Capture the cell that displays the provided text and extract its [X, Y] central coordinate. 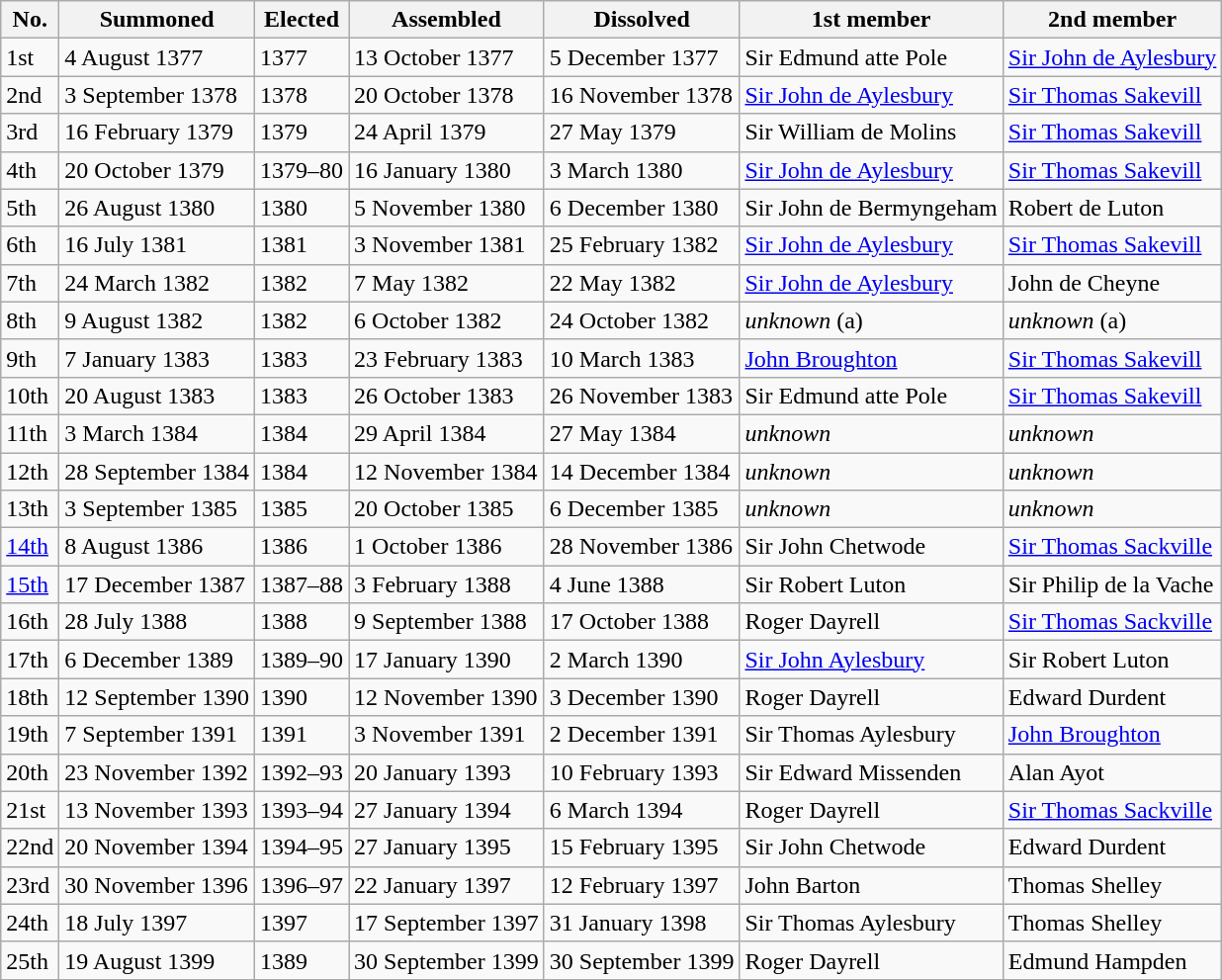
26 October 1383 [447, 396]
1st [30, 57]
4 June 1388 [642, 584]
3 November 1381 [447, 245]
1391 [303, 735]
3 December 1390 [642, 697]
20 October 1378 [447, 95]
23rd [30, 885]
5 November 1380 [447, 208]
15 February 1395 [642, 847]
10th [30, 396]
Sir John Aylesbury [871, 660]
1386 [303, 547]
6th [30, 245]
3 March 1380 [642, 170]
2nd [30, 95]
5th [30, 208]
1392–93 [303, 772]
17th [30, 660]
28 September 1384 [157, 472]
27 May 1379 [642, 133]
3 November 1391 [447, 735]
6 March 1394 [642, 810]
18 July 1397 [157, 923]
26 August 1380 [157, 208]
24 October 1382 [642, 320]
24 March 1382 [157, 283]
Dissolved [642, 20]
10 February 1393 [642, 772]
18th [30, 697]
20 October 1379 [157, 170]
20 October 1385 [447, 509]
30 November 1396 [157, 885]
12 November 1390 [447, 697]
Elected [303, 20]
12 November 1384 [447, 472]
4th [30, 170]
10 March 1383 [642, 358]
3 September 1385 [157, 509]
29 April 1384 [447, 433]
3 February 1388 [447, 584]
25th [30, 960]
22 May 1382 [642, 283]
16 July 1381 [157, 245]
22 January 1397 [447, 885]
Sir William de Molins [871, 133]
4 August 1377 [157, 57]
No. [30, 20]
6 December 1385 [642, 509]
9 August 1382 [157, 320]
Robert de Luton [1112, 208]
1387–88 [303, 584]
1393–94 [303, 810]
1389–90 [303, 660]
27 January 1395 [447, 847]
2 December 1391 [642, 735]
25 February 1382 [642, 245]
1 October 1386 [447, 547]
26 November 1383 [642, 396]
7 May 1382 [447, 283]
John Barton [871, 885]
16th [30, 622]
23 November 1392 [157, 772]
7th [30, 283]
1389 [303, 960]
22nd [30, 847]
1397 [303, 923]
3 September 1378 [157, 95]
8 August 1386 [157, 547]
31 January 1398 [642, 923]
19 August 1399 [157, 960]
28 November 1386 [642, 547]
1385 [303, 509]
Sir John de Bermyngeham [871, 208]
5 December 1377 [642, 57]
14th [30, 547]
14 December 1384 [642, 472]
12 September 1390 [157, 697]
6 October 1382 [447, 320]
Sir Edward Missenden [871, 772]
20 January 1393 [447, 772]
8th [30, 320]
13th [30, 509]
24 April 1379 [447, 133]
9th [30, 358]
1378 [303, 95]
2nd member [1112, 20]
1390 [303, 697]
13 November 1393 [157, 810]
Summoned [157, 20]
16 November 1378 [642, 95]
12th [30, 472]
24th [30, 923]
27 January 1394 [447, 810]
16 February 1379 [157, 133]
9 September 1388 [447, 622]
21st [30, 810]
John de Cheyne [1112, 283]
Assembled [447, 20]
28 July 1388 [157, 622]
7 September 1391 [157, 735]
Edmund Hampden [1112, 960]
6 December 1380 [642, 208]
3 March 1384 [157, 433]
6 December 1389 [157, 660]
1394–95 [303, 847]
1379 [303, 133]
17 January 1390 [447, 660]
20 November 1394 [157, 847]
16 January 1380 [447, 170]
Alan Ayot [1112, 772]
1379–80 [303, 170]
Sir Philip de la Vache [1112, 584]
19th [30, 735]
12 February 1397 [642, 885]
23 February 1383 [447, 358]
1st member [871, 20]
27 May 1384 [642, 433]
20th [30, 772]
1380 [303, 208]
17 October 1388 [642, 622]
13 October 1377 [447, 57]
1377 [303, 57]
15th [30, 584]
1396–97 [303, 885]
2 March 1390 [642, 660]
17 December 1387 [157, 584]
17 September 1397 [447, 923]
11th [30, 433]
3rd [30, 133]
1381 [303, 245]
7 January 1383 [157, 358]
1388 [303, 622]
20 August 1383 [157, 396]
